Locate the cell with the specified text and output its [X, Y] center coordinate. 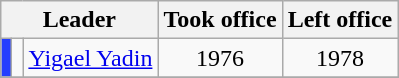
Took office [220, 20]
Leader [80, 20]
Left office [340, 20]
1976 [220, 58]
1978 [340, 58]
Yigael Yadin [90, 58]
